From the cell containing the given text, extract its center point as (X, Y) coordinate. 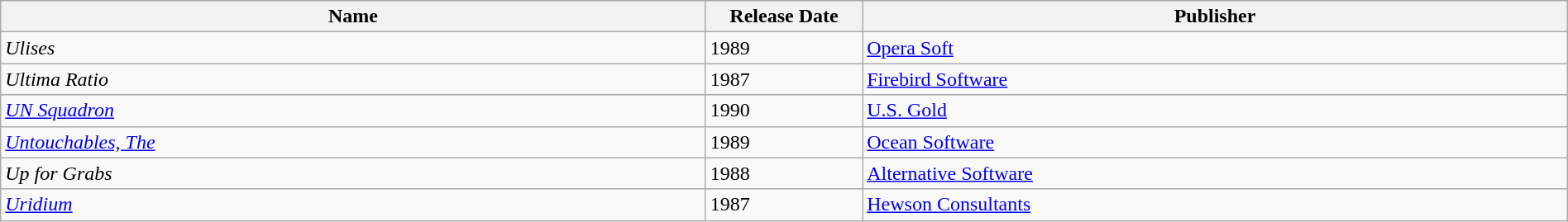
U.S. Gold (1216, 111)
UN Squadron (354, 111)
Firebird Software (1216, 79)
Ultima Ratio (354, 79)
1990 (784, 111)
Up for Grabs (354, 173)
Opera Soft (1216, 48)
Name (354, 17)
Release Date (784, 17)
Ocean Software (1216, 142)
1988 (784, 173)
Hewson Consultants (1216, 205)
Untouchables, The (354, 142)
Publisher (1216, 17)
Alternative Software (1216, 173)
Uridium (354, 205)
Ulises (354, 48)
